Return [x, y] of the center of cell containing provided text 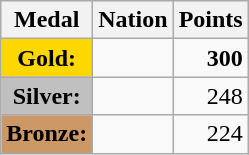
224 [210, 134]
Bronze: [47, 134]
300 [210, 58]
Silver: [47, 96]
Medal [47, 20]
248 [210, 96]
Points [210, 20]
Gold: [47, 58]
Nation [133, 20]
